Identify which cell holds the provided text, then report its [X, Y] central coordinate. 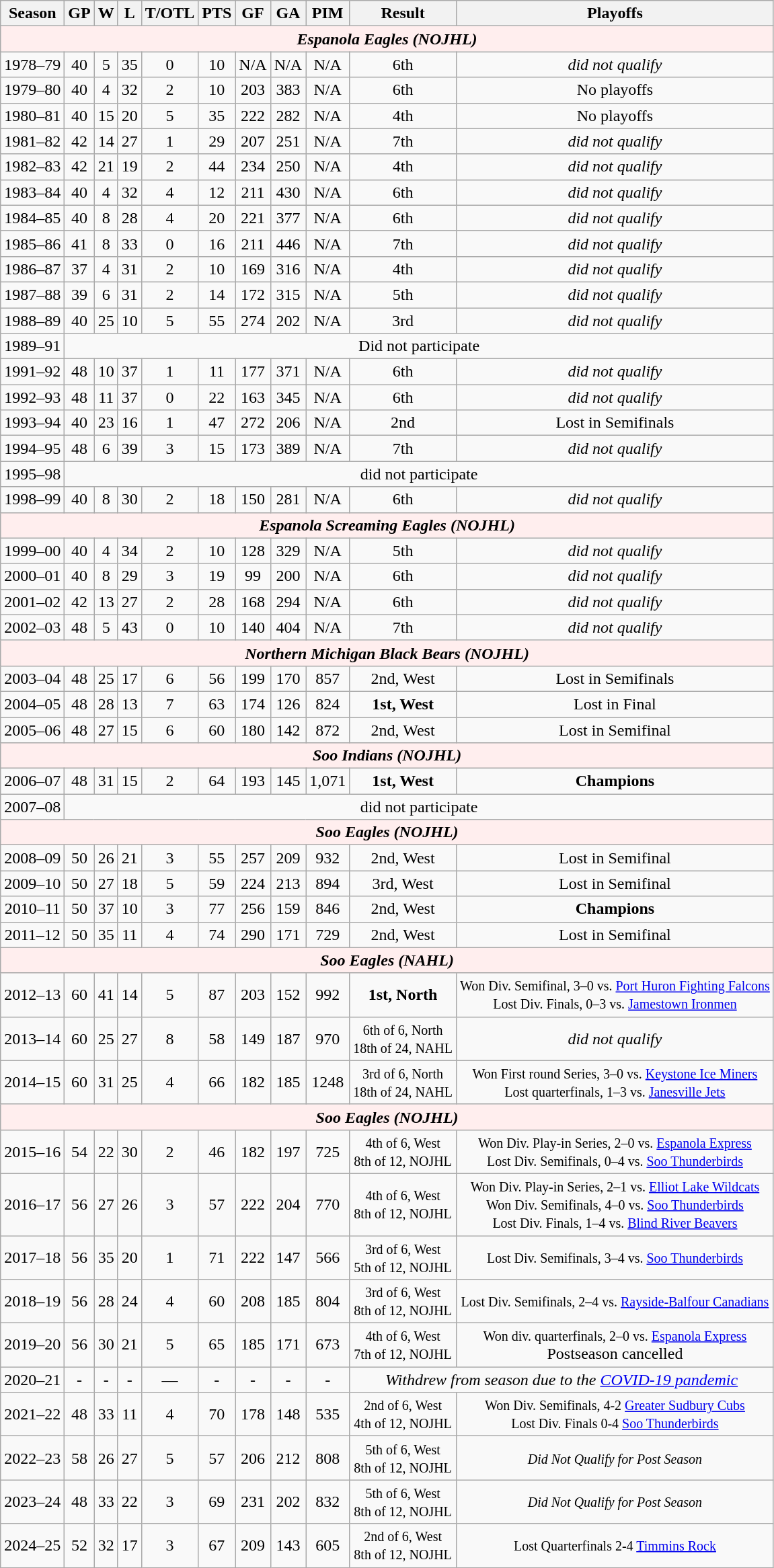
2nd [403, 423]
824 [328, 704]
169 [253, 269]
GA [288, 13]
345 [288, 397]
250 [288, 167]
150 [253, 500]
145 [288, 781]
2nd of 6, West8th of 12, NOJHL [403, 1545]
71 [217, 1257]
128 [253, 551]
74 [217, 935]
2014–15 [32, 1083]
1995–98 [32, 474]
2010–11 [32, 909]
187 [288, 1038]
54 [79, 1151]
2006–07 [32, 781]
173 [253, 448]
872 [328, 730]
Won Div. Semifinals, 4-2 Greater Sudbury CubsLost Div. Finals 0-4 Soo Thunderbirds [615, 1415]
65 [217, 1345]
1984–85 [32, 218]
12 [217, 192]
1987–88 [32, 295]
GF [253, 13]
126 [288, 704]
2022–23 [32, 1458]
274 [253, 321]
3rd [403, 321]
64 [217, 781]
152 [288, 995]
725 [328, 1151]
1991–92 [32, 372]
63 [217, 704]
1998–99 [32, 500]
Playoffs [615, 13]
2004–05 [32, 704]
Won div. quarterfinals, 2–0 vs. Espanola ExpressPostseason cancelled [615, 1345]
3rd of 6, North18th of 24, NAHL [403, 1083]
256 [253, 909]
34 [129, 551]
2018–19 [32, 1302]
1988–89 [32, 321]
Lost in Final [615, 704]
2020–21 [32, 1380]
3rd, West [403, 884]
1978–79 [32, 65]
69 [217, 1502]
2023–24 [32, 1502]
282 [288, 116]
2017–18 [32, 1257]
Lost Div. Semifinals, 2–4 vs. Rayside-Balfour Canadians [615, 1302]
1983–84 [32, 192]
770 [328, 1204]
142 [288, 730]
59 [217, 884]
1986–87 [32, 269]
GP [79, 13]
44 [217, 167]
170 [288, 678]
PIM [328, 13]
446 [288, 243]
1993–94 [32, 423]
377 [288, 218]
168 [253, 602]
43 [129, 627]
404 [288, 627]
2015–16 [32, 1151]
316 [288, 269]
197 [288, 1151]
2012–13 [32, 995]
Did not participate [420, 346]
3rd of 6, West5th of 12, NOJHL [403, 1257]
290 [253, 935]
66 [217, 1083]
804 [328, 1302]
87 [217, 995]
208 [253, 1302]
99 [253, 576]
207 [253, 141]
Northern Michigan Black Bears (NOJHL) [387, 653]
329 [288, 551]
172 [253, 295]
1985–86 [32, 243]
77 [217, 909]
1994–95 [32, 448]
159 [288, 909]
Withdrew from season due to the COVID-19 pandemic [562, 1380]
383 [288, 90]
47 [217, 423]
140 [253, 627]
1982–83 [32, 167]
251 [288, 141]
2013–14 [32, 1038]
149 [253, 1038]
— [169, 1380]
1st, North [403, 995]
200 [288, 576]
Won Div. Semifinal, 3–0 vs. Port Huron Fighting FalconsLost Div. Finals, 0–3 vs. Jamestown Ironmen [615, 995]
234 [253, 167]
1,071 [328, 781]
212 [288, 1458]
70 [217, 1415]
1979–80 [32, 90]
2002–03 [32, 627]
Won Div. Play-in Series, 2–1 vs. Elliot Lake WildcatsWon Div. Semifinals, 4–0 vs. Soo ThunderbirdsLost Div. Finals, 1–4 vs. Blind River Beavers [615, 1204]
729 [328, 935]
932 [328, 858]
2nd of 6, West4th of 12, NOJHL [403, 1415]
894 [328, 884]
2021–22 [32, 1415]
174 [253, 704]
257 [253, 858]
389 [288, 448]
857 [328, 678]
Won First round Series, 3–0 vs. Keystone Ice MinersLost quarterfinals, 1–3 vs. Janesville Jets [615, 1083]
L [129, 13]
T/OTL [169, 13]
148 [288, 1415]
Result [403, 13]
Lost Quarterfinals 2-4 Timmins Rock [615, 1545]
193 [253, 781]
Espanola Eagles (NOJHL) [387, 39]
605 [328, 1545]
213 [288, 884]
143 [288, 1545]
272 [253, 423]
180 [253, 730]
3rd of 6, West8th of 12, NOJHL [403, 1302]
1989–91 [32, 346]
24 [129, 1302]
Won Div. Play-in Series, 2–0 vs. Espanola ExpressLost Div. Semifinals, 0–4 vs. Soo Thunderbirds [615, 1151]
204 [288, 1204]
Soo Eagles (NAHL) [387, 960]
52 [79, 1545]
2007–08 [32, 807]
177 [253, 372]
W [106, 13]
2003–04 [32, 678]
2016–17 [32, 1204]
2024–25 [32, 1545]
2001–02 [32, 602]
294 [288, 602]
2011–12 [32, 935]
1999–00 [32, 551]
970 [328, 1038]
2005–06 [32, 730]
846 [328, 909]
535 [328, 1415]
1980–81 [32, 116]
992 [328, 995]
4th of 6, West7th of 12, NOJHL [403, 1345]
Season [32, 13]
147 [288, 1257]
566 [328, 1257]
1992–93 [32, 397]
2008–09 [32, 858]
224 [253, 884]
23 [106, 423]
7 [169, 704]
2019–20 [32, 1345]
281 [288, 500]
2009–10 [32, 884]
199 [253, 678]
1981–82 [32, 141]
430 [288, 192]
315 [288, 295]
67 [217, 1545]
673 [328, 1345]
PTS [217, 13]
1248 [328, 1083]
Lost Div. Semifinals, 3–4 vs. Soo Thunderbirds [615, 1257]
46 [217, 1151]
163 [253, 397]
832 [328, 1502]
6th of 6, North18th of 24, NAHL [403, 1038]
231 [253, 1502]
Soo Indians (NOJHL) [387, 756]
221 [253, 218]
2000–01 [32, 576]
371 [288, 372]
178 [253, 1415]
Espanola Screaming Eagles (NOJHL) [387, 525]
808 [328, 1458]
